For the text-containing cell, return its midpoint in [x, y] coordinate format. 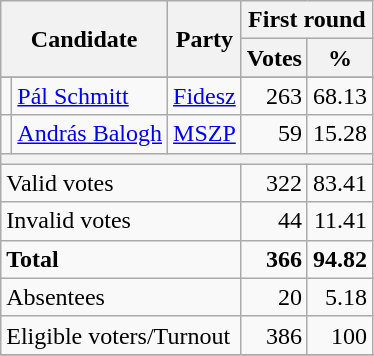
94.82 [340, 259]
322 [274, 183]
András Balogh [90, 134]
263 [274, 96]
First round [306, 20]
Invalid votes [122, 221]
386 [274, 335]
Valid votes [122, 183]
100 [340, 335]
20 [274, 297]
68.13 [340, 96]
83.41 [340, 183]
Fidesz [205, 96]
Votes [274, 58]
Total [122, 259]
Party [205, 39]
Pál Schmitt [90, 96]
11.41 [340, 221]
44 [274, 221]
366 [274, 259]
Absentees [122, 297]
15.28 [340, 134]
MSZP [205, 134]
5.18 [340, 297]
Candidate [84, 39]
59 [274, 134]
% [340, 58]
Eligible voters/Turnout [122, 335]
